Capture the cell that displays the provided text and extract its (x, y) central coordinate. 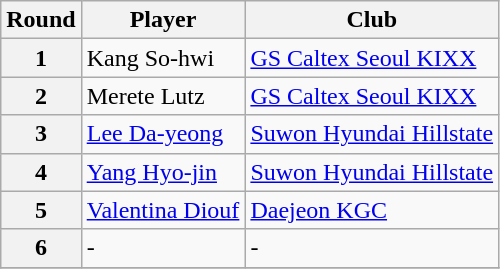
Merete Lutz (163, 96)
1 (41, 58)
Daejeon KGC (372, 210)
Kang So-hwi (163, 58)
Lee Da-yeong (163, 134)
4 (41, 172)
Round (41, 20)
Player (163, 20)
Yang Hyo-jin (163, 172)
Club (372, 20)
5 (41, 210)
3 (41, 134)
Valentina Diouf (163, 210)
2 (41, 96)
6 (41, 248)
